Extract the [x, y] coordinate from the center of the cell holding the provided text.  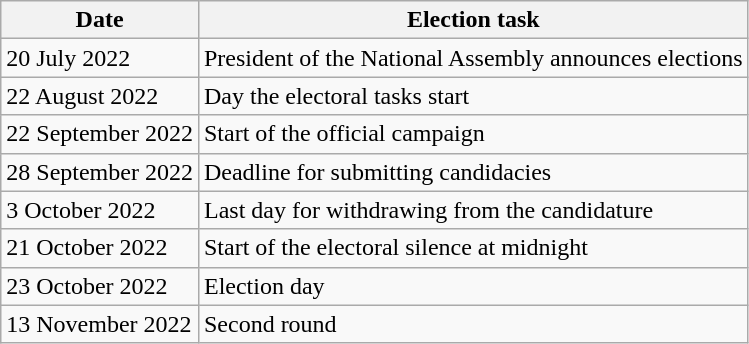
Date [100, 20]
22 September 2022 [100, 134]
President of the National Assembly announces elections [473, 58]
Last day for withdrawing from the candidature [473, 210]
Deadline for submitting candidacies [473, 172]
21 October 2022 [100, 248]
3 October 2022 [100, 210]
23 October 2022 [100, 286]
13 November 2022 [100, 324]
28 September 2022 [100, 172]
Start of the official campaign [473, 134]
Second round [473, 324]
Election task [473, 20]
Day the electoral tasks start [473, 96]
20 July 2022 [100, 58]
22 August 2022 [100, 96]
Election day [473, 286]
Start of the electoral silence at midnight [473, 248]
